For the text-containing cell, return its midpoint in [x, y] coordinate format. 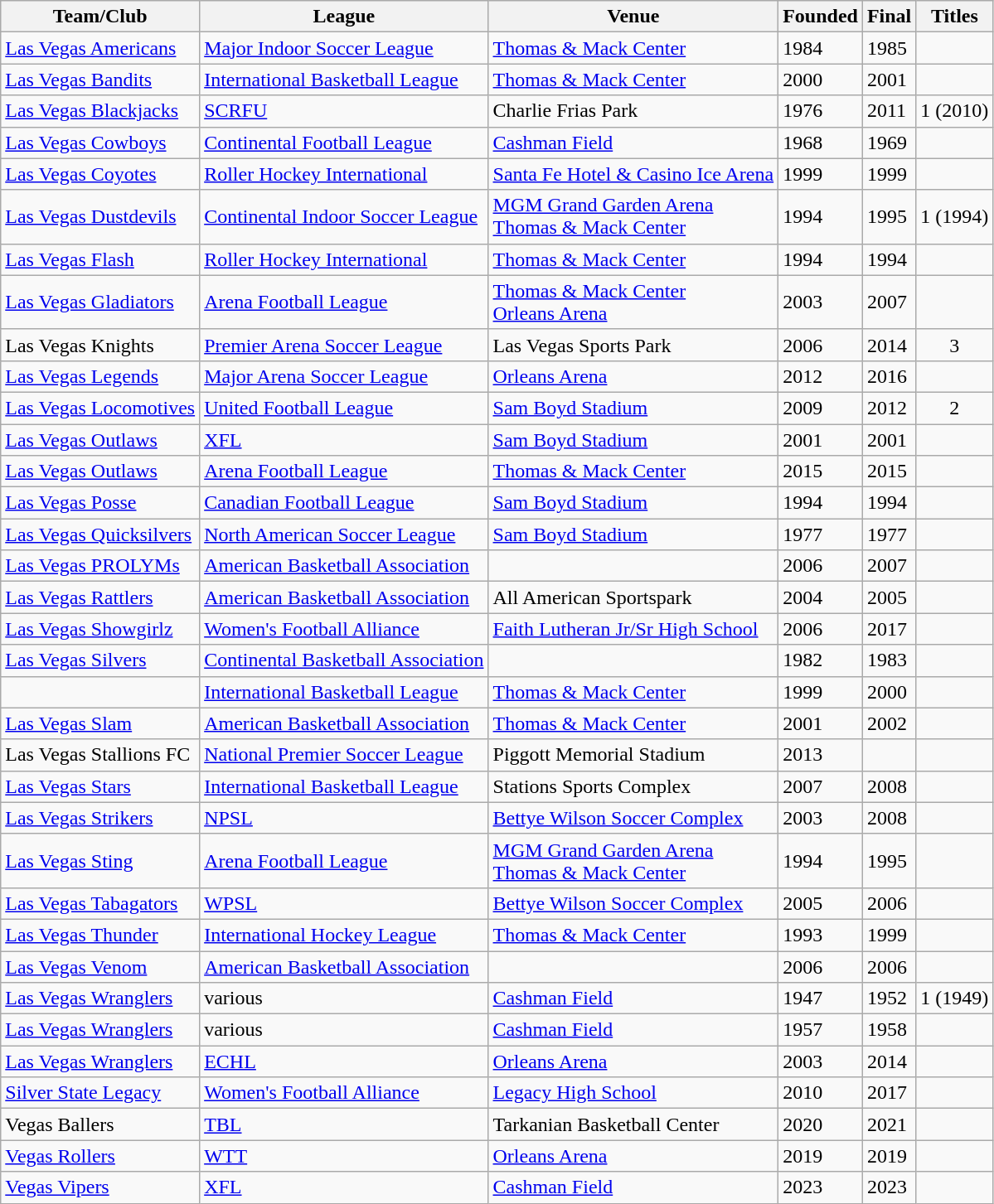
TBL [344, 1124]
1983 [889, 660]
2009 [821, 408]
Tarkanian Basketball Center [633, 1124]
Las Vegas Dustdevils [100, 217]
Las Vegas Americans [100, 48]
All American Sportspark [633, 597]
1985 [889, 48]
2011 [889, 111]
Las Vegas Sports Park [633, 345]
2021 [889, 1124]
Las Vegas Knights [100, 345]
Team/Club [100, 17]
Vegas Ballers [100, 1124]
Major Arena Soccer League [344, 376]
NPSL [344, 818]
1 (1994) [955, 217]
Canadian Football League [344, 503]
Las Vegas Venom [100, 967]
Las Vegas Flash [100, 259]
1947 [821, 998]
Charlie Frias Park [633, 111]
Las Vegas Quicksilvers [100, 534]
2020 [821, 1124]
Piggott Memorial Stadium [633, 755]
League [344, 17]
2016 [889, 376]
2 [955, 408]
Stations Sports Complex [633, 786]
1984 [821, 48]
Las Vegas Strikers [100, 818]
North American Soccer League [344, 534]
ECHL [344, 1061]
Las Vegas Posse [100, 503]
Las Vegas Locomotives [100, 408]
Las Vegas Tabagators [100, 903]
United Football League [344, 408]
National Premier Soccer League [344, 755]
1952 [889, 998]
Las Vegas Cowboys [100, 143]
3 [955, 345]
Silver State Legacy [100, 1093]
1993 [821, 935]
Vegas Vipers [100, 1187]
Las Vegas Slam [100, 723]
Final [889, 17]
Continental Football League [344, 143]
Las Vegas Bandits [100, 80]
2013 [821, 755]
1969 [889, 143]
Major Indoor Soccer League [344, 48]
Las Vegas Showgirlz [100, 629]
Las Vegas Rattlers [100, 597]
Venue [633, 17]
1976 [821, 111]
Las Vegas Silvers [100, 660]
Continental Indoor Soccer League [344, 217]
1957 [821, 1030]
1982 [821, 660]
Continental Basketball Association [344, 660]
Santa Fe Hotel & Casino Ice Arena [633, 174]
SCRFU [344, 111]
Founded [821, 17]
1 (1949) [955, 998]
Vegas Rollers [100, 1156]
1958 [889, 1030]
Las Vegas Blackjacks [100, 111]
Faith Lutheran Jr/Sr High School [633, 629]
1 (2010) [955, 111]
Las Vegas Gladiators [100, 302]
Premier Arena Soccer League [344, 345]
2004 [821, 597]
Las Vegas Legends [100, 376]
International Hockey League [344, 935]
Las Vegas Stars [100, 786]
Thomas & Mack CenterOrleans Arena [633, 302]
Legacy High School [633, 1093]
Las Vegas Thunder [100, 935]
2010 [821, 1093]
Titles [955, 17]
WTT [344, 1156]
Las Vegas Stallions FC [100, 755]
Las Vegas Sting [100, 860]
Las Vegas Coyotes [100, 174]
2002 [889, 723]
1968 [821, 143]
WPSL [344, 903]
Las Vegas PROLYMs [100, 566]
